From the cell containing the given text, extract its center point as (X, Y) coordinate. 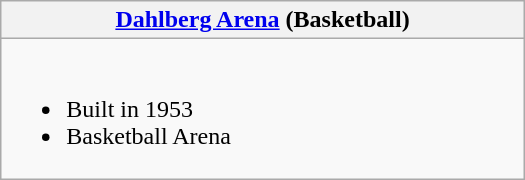
Built in 1953Basketball Arena (263, 109)
Dahlberg Arena (Basketball) (263, 20)
